From the cell containing the given text, extract its center point as (X, Y) coordinate. 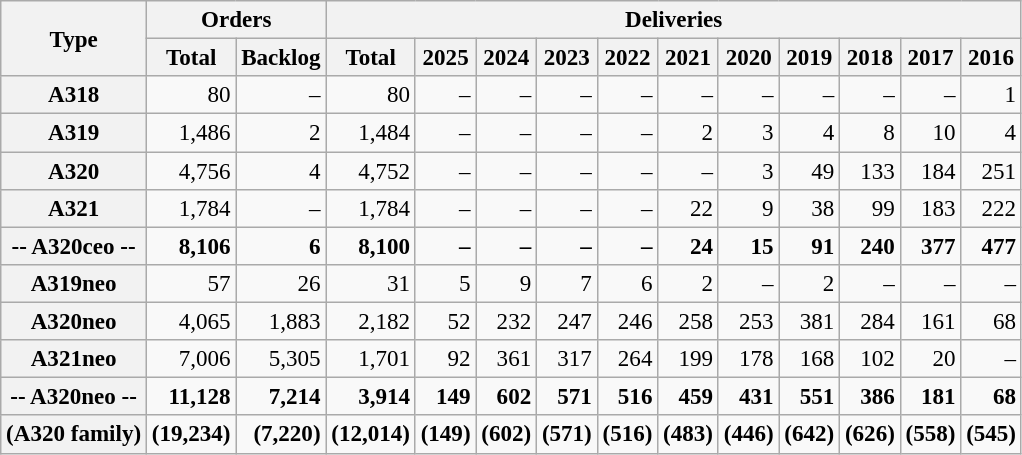
26 (281, 284)
10 (930, 133)
377 (930, 246)
A319 (74, 133)
2017 (930, 58)
181 (930, 397)
(446) (748, 435)
-- A320ceo -- (74, 246)
381 (810, 322)
184 (930, 171)
7 (568, 284)
1,701 (370, 359)
133 (870, 171)
247 (568, 322)
264 (628, 359)
2,182 (370, 322)
52 (446, 322)
386 (870, 397)
4,756 (190, 171)
22 (688, 209)
2018 (870, 58)
(545) (992, 435)
(558) (930, 435)
551 (810, 397)
A320 (74, 171)
1,883 (281, 322)
258 (688, 322)
91 (810, 246)
Backlog (281, 58)
477 (992, 246)
Deliveries (674, 20)
(571) (568, 435)
7,006 (190, 359)
199 (688, 359)
24 (688, 246)
459 (688, 397)
4,065 (190, 322)
183 (930, 209)
20 (930, 359)
A318 (74, 95)
(A320 family) (74, 435)
361 (506, 359)
161 (930, 322)
317 (568, 359)
38 (810, 209)
284 (870, 322)
(602) (506, 435)
8,106 (190, 246)
7,214 (281, 397)
246 (628, 322)
11,128 (190, 397)
102 (870, 359)
2020 (748, 58)
2024 (506, 58)
8 (870, 133)
2023 (568, 58)
A321 (74, 209)
571 (568, 397)
(483) (688, 435)
2025 (446, 58)
516 (628, 397)
602 (506, 397)
240 (870, 246)
Type (74, 38)
-- A320neo -- (74, 397)
232 (506, 322)
Orders (236, 20)
2016 (992, 58)
57 (190, 284)
49 (810, 171)
2022 (628, 58)
251 (992, 171)
4,752 (370, 171)
A321neo (74, 359)
431 (748, 397)
99 (870, 209)
(149) (446, 435)
15 (748, 246)
8,100 (370, 246)
168 (810, 359)
(516) (628, 435)
1,486 (190, 133)
5,305 (281, 359)
178 (748, 359)
(19,234) (190, 435)
31 (370, 284)
92 (446, 359)
A319neo (74, 284)
(642) (810, 435)
222 (992, 209)
1,484 (370, 133)
253 (748, 322)
(7,220) (281, 435)
149 (446, 397)
(626) (870, 435)
2019 (810, 58)
(12,014) (370, 435)
5 (446, 284)
A320neo (74, 322)
1 (992, 95)
3,914 (370, 397)
2021 (688, 58)
